Detect which cell encompasses the target text, then output its (x, y) center coordinate. 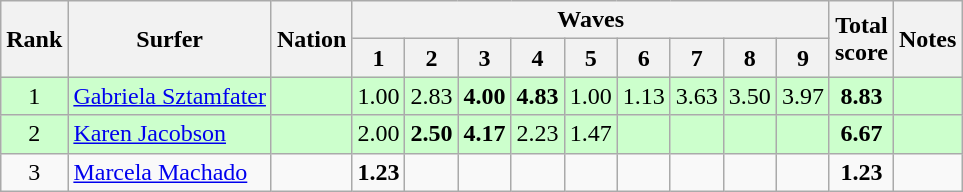
4 (538, 58)
8 (750, 58)
Marcela Machado (170, 172)
4.00 (484, 96)
7 (696, 58)
1.47 (590, 134)
Gabriela Sztamfater (170, 96)
2.23 (538, 134)
2.83 (432, 96)
5 (590, 58)
3.63 (696, 96)
1.13 (644, 96)
3.97 (802, 96)
8.83 (861, 96)
Nation (311, 39)
3.50 (750, 96)
Notes (927, 39)
6 (644, 58)
Waves (591, 20)
2.00 (378, 134)
Karen Jacobson (170, 134)
Rank (34, 39)
2.50 (432, 134)
4.17 (484, 134)
Totalscore (861, 39)
Surfer (170, 39)
4.83 (538, 96)
9 (802, 58)
6.67 (861, 134)
